Extract the [X, Y] coordinate from the center of the cell holding the provided text.  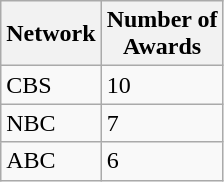
ABC [51, 161]
NBC [51, 123]
10 [162, 85]
Network [51, 34]
Number ofAwards [162, 34]
CBS [51, 85]
6 [162, 161]
7 [162, 123]
